For the text-containing cell, return its midpoint in (x, y) coordinate format. 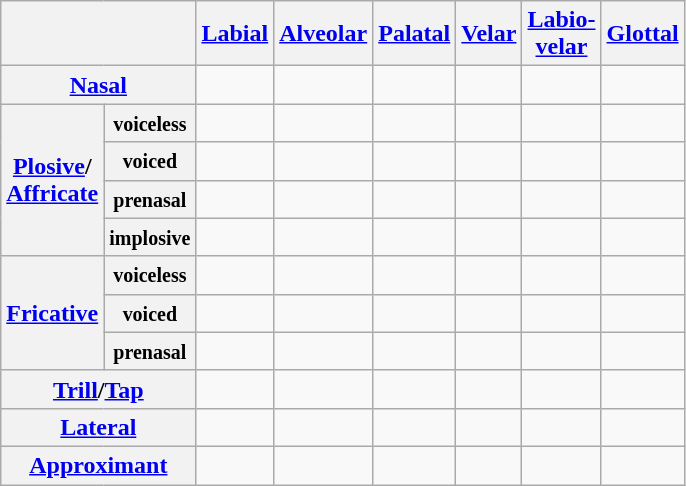
Palatal (414, 34)
Trill/Tap (98, 389)
Lateral (98, 427)
Nasal (98, 85)
Fricative (52, 313)
Velar (489, 34)
Labio-velar (562, 34)
implosive (150, 237)
Glottal (642, 34)
Alveolar (324, 34)
Approximant (98, 465)
Plosive/Affricate (52, 180)
Labial (235, 34)
